Identify which cell holds the provided text, then report its (X, Y) central coordinate. 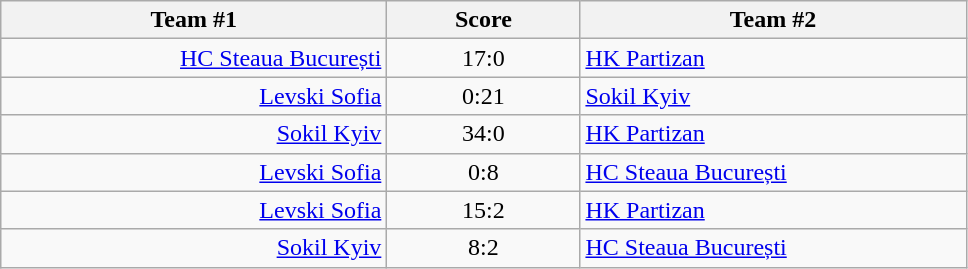
0:21 (484, 96)
8:2 (484, 248)
34:0 (484, 134)
15:2 (484, 210)
Team #2 (773, 20)
17:0 (484, 58)
0:8 (484, 172)
Team #1 (194, 20)
Score (484, 20)
